Provide the (X, Y) coordinate of the cell's center where the given text is located.  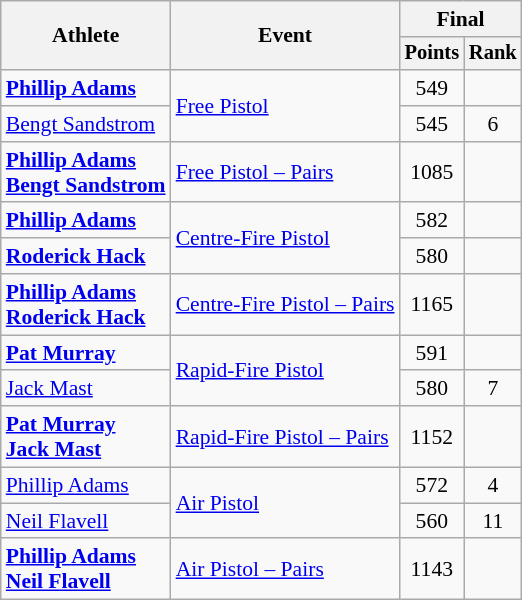
11 (493, 521)
1152 (432, 436)
Pat Murray (86, 353)
Athlete (86, 36)
Neil Flavell (86, 521)
Bengt Sandstrom (86, 124)
Event (286, 36)
Roderick Hack (86, 256)
Free Pistol – Pairs (286, 172)
Air Pistol (286, 504)
Centre-Fire Pistol – Pairs (286, 304)
Points (432, 54)
1085 (432, 172)
Centre-Fire Pistol (286, 238)
7 (493, 389)
545 (432, 124)
Phillip AdamsNeil Flavell (86, 570)
6 (493, 124)
572 (432, 486)
Rank (493, 54)
Jack Mast (86, 389)
Air Pistol – Pairs (286, 570)
591 (432, 353)
4 (493, 486)
1143 (432, 570)
Pat MurrayJack Mast (86, 436)
1165 (432, 304)
Phillip AdamsBengt Sandstrom (86, 172)
Rapid-Fire Pistol – Pairs (286, 436)
Phillip AdamsRoderick Hack (86, 304)
560 (432, 521)
549 (432, 88)
Final (461, 19)
582 (432, 221)
Rapid-Fire Pistol (286, 370)
Free Pistol (286, 106)
